Provide the (x, y) coordinate of the cell's center where the given text is located.  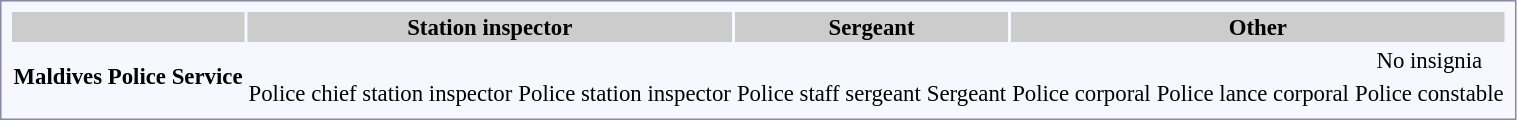
Maldives Police Service (128, 76)
Police lance corporal (1252, 93)
No insignia (1429, 60)
Police corporal (1082, 93)
Other (1258, 27)
Police chief station inspector (380, 93)
Police staff sergeant (828, 93)
Police constable (1429, 93)
Station inspector (490, 27)
Police station inspector (625, 93)
